Search for the cell housing the specified text and yield its (X, Y) center coordinate. 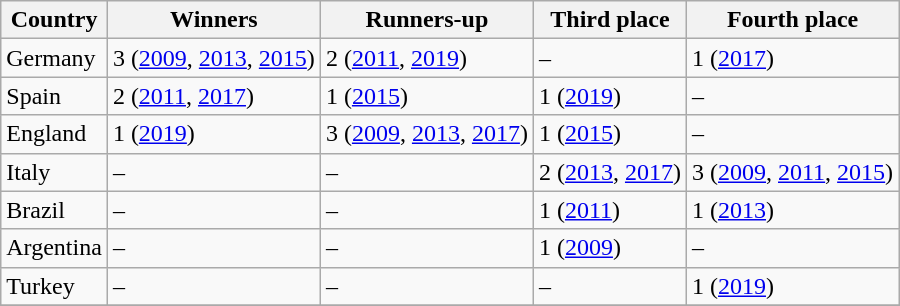
Fourth place (792, 20)
Country (54, 20)
1 (2013) (792, 210)
3 (2009, 2013, 2017) (426, 134)
3 (2009, 2013, 2015) (214, 58)
Italy (54, 172)
1 (2011) (610, 210)
Spain (54, 96)
3 (2009, 2011, 2015) (792, 172)
Winners (214, 20)
Turkey (54, 286)
2 (2011, 2019) (426, 58)
2 (2011, 2017) (214, 96)
Runners-up (426, 20)
1 (2017) (792, 58)
Brazil (54, 210)
Third place (610, 20)
England (54, 134)
2 (2013, 2017) (610, 172)
1 (2009) (610, 248)
Argentina (54, 248)
Germany (54, 58)
